Return the [x, y] coordinate for the center point of the cell that contains the specified text.  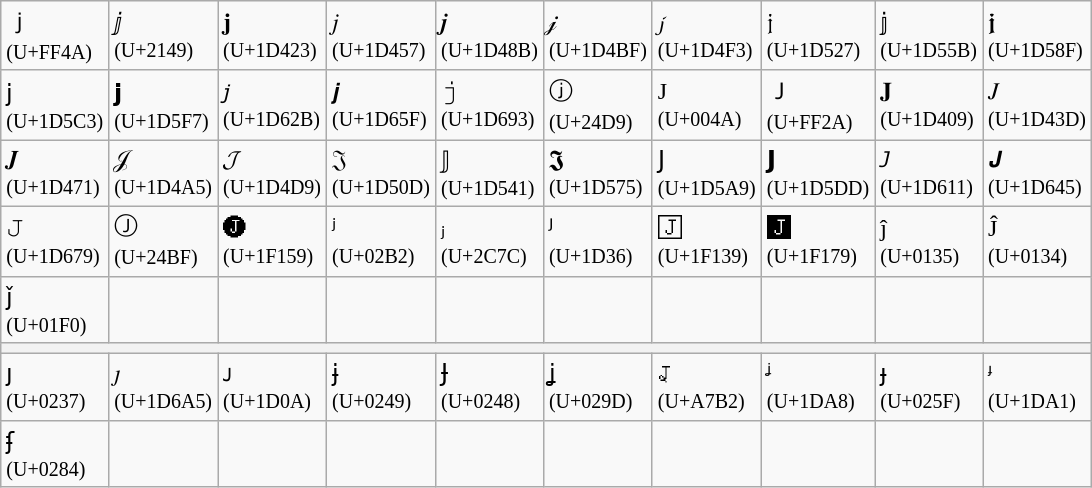
𝙟 (U+1D65F) [382, 105]
𝖩 (U+1D5A9) [706, 174]
𝖏 (U+1D58F) [1038, 36]
𝐣 (U+1D423) [272, 36]
𝓳 (U+1D4F3) [706, 36]
ᶡ (U+1DA1) [1038, 388]
ᴶ (U+1D36) [598, 241]
𝕵 (U+1D575) [598, 174]
ʝ (U+029D) [598, 388]
𝕁 (U+1D541) [489, 174]
𝗝 (U+1D5DD) [818, 174]
𝑗 (U+1D457) [382, 36]
Ｊ (U+FF2A) [818, 105]
🄹 (U+1F139) [706, 241]
ɉ (U+0249) [382, 388]
𝘫 (U+1D62B) [272, 105]
J (U+004A) [706, 105]
𝔧 (U+1D527) [818, 36]
Ĵ (U+0134) [1038, 241]
ᴊ (U+1D0A) [272, 388]
𝔍 (U+1D50D) [382, 174]
🅹 (U+1F179) [818, 241]
ȷ (U+0237) [55, 388]
ⱼ (U+2C7C) [489, 241]
ĵ (U+0135) [929, 241]
𝗷 (U+1D5F7) [164, 105]
Ʝ (U+A7B2) [706, 388]
ʄ (U+0284) [55, 454]
𝙅 (U+1D645) [1038, 174]
ᶨ (U+1DA8) [818, 388]
𝚥 (U+1D6A5) [164, 388]
ⅉ (U+2149) [164, 36]
𝒿 (U+1D4BF) [598, 36]
𝙹 (U+1D679) [55, 241]
𝓙 (U+1D4D9) [272, 174]
Ⓙ (U+24BF) [164, 241]
𝕛 (U+1D55B) [929, 36]
ɟ (U+025F) [929, 388]
𝑱 (U+1D471) [55, 174]
𝘑 (U+1D611) [929, 174]
𝗃 (U+1D5C3) [55, 105]
ʲ (U+02B2) [382, 241]
Ɉ (U+0248) [489, 388]
𝚓 (U+1D693) [489, 105]
𝒥 (U+1D4A5) [164, 174]
ǰ (U+01F0) [55, 310]
ｊ (U+FF4A) [55, 36]
ⓙ (U+24D9) [598, 105]
𝐽 (U+1D43D) [1038, 105]
𝒋 (U+1D48B) [489, 36]
🅙 (U+1F159) [272, 241]
𝐉 (U+1D409) [929, 105]
